Locate the cell with the specified text and output its (X, Y) center coordinate. 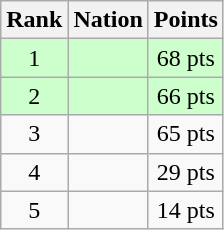
1 (34, 58)
68 pts (186, 58)
66 pts (186, 96)
5 (34, 210)
4 (34, 172)
Points (186, 20)
Rank (34, 20)
29 pts (186, 172)
65 pts (186, 134)
Nation (108, 20)
2 (34, 96)
14 pts (186, 210)
3 (34, 134)
